Search for the cell housing the specified text and yield its (x, y) center coordinate. 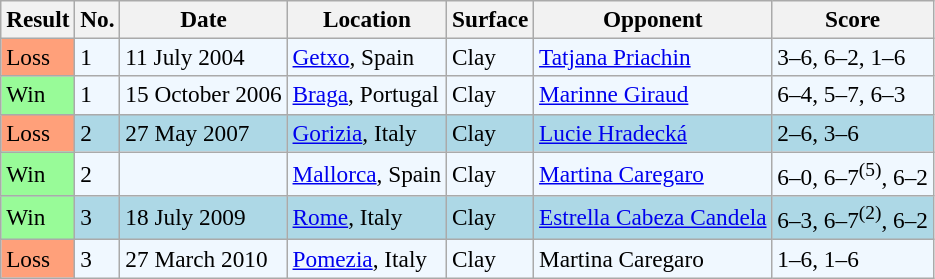
Marinne Giraud (653, 95)
Pomezia, Italy (366, 258)
6–3, 6–7(2), 6–2 (852, 217)
Score (852, 19)
15 October 2006 (204, 95)
Estrella Cabeza Candela (653, 217)
27 May 2007 (204, 133)
Braga, Portugal (366, 95)
Result (38, 19)
3–6, 6–2, 1–6 (852, 57)
2–6, 3–6 (852, 133)
11 July 2004 (204, 57)
Getxo, Spain (366, 57)
Date (204, 19)
Lucie Hradecká (653, 133)
Location (366, 19)
Rome, Italy (366, 217)
6–0, 6–7(5), 6–2 (852, 173)
No. (98, 19)
1–6, 1–6 (852, 258)
Tatjana Priachin (653, 57)
Gorizia, Italy (366, 133)
6–4, 5–7, 6–3 (852, 95)
18 July 2009 (204, 217)
Mallorca, Spain (366, 173)
27 March 2010 (204, 258)
Opponent (653, 19)
Surface (490, 19)
